Determine the [x, y] coordinate at the center of the cell enclosing the given text.  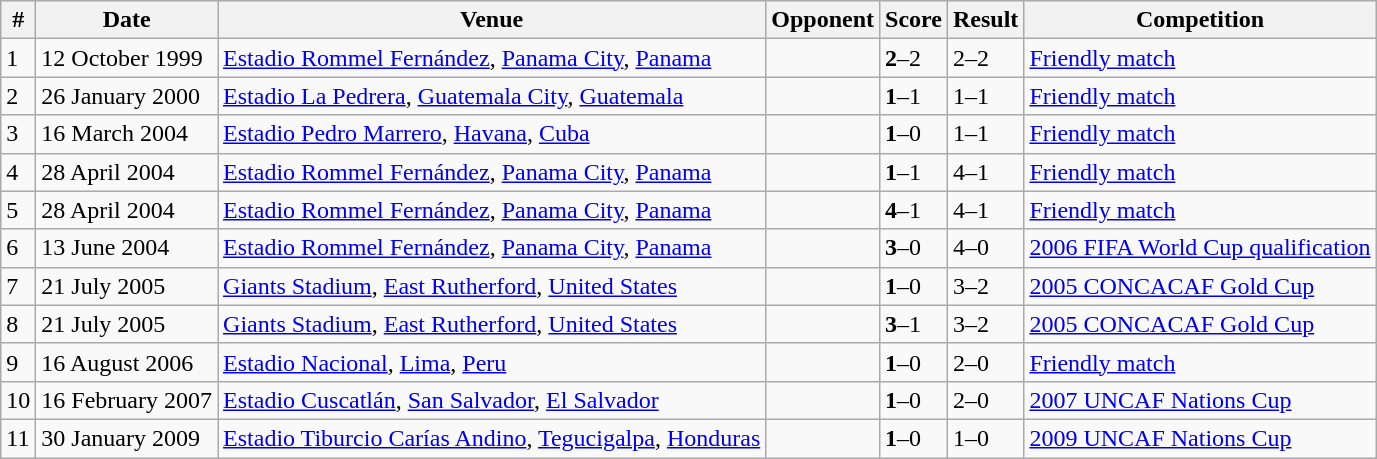
2009 UNCAF Nations Cup [1200, 438]
8 [18, 324]
Venue [492, 20]
Opponent [823, 20]
Score [914, 20]
1 [18, 58]
4–0 [985, 248]
Estadio Tiburcio Carías Andino, Tegucigalpa, Honduras [492, 438]
5 [18, 210]
4 [18, 172]
10 [18, 400]
2 [18, 96]
3–0 [914, 248]
2006 FIFA World Cup qualification [1200, 248]
6 [18, 248]
3–1 [914, 324]
13 June 2004 [127, 248]
16 March 2004 [127, 134]
Date [127, 20]
16 August 2006 [127, 362]
12 October 1999 [127, 58]
2007 UNCAF Nations Cup [1200, 400]
Estadio Nacional, Lima, Peru [492, 362]
Competition [1200, 20]
Estadio Pedro Marrero, Havana, Cuba [492, 134]
7 [18, 286]
16 February 2007 [127, 400]
Result [985, 20]
Estadio Cuscatlán, San Salvador, El Salvador [492, 400]
3 [18, 134]
26 January 2000 [127, 96]
Estadio La Pedrera, Guatemala City, Guatemala [492, 96]
9 [18, 362]
30 January 2009 [127, 438]
# [18, 20]
11 [18, 438]
